From the cell containing the given text, extract its center point as [x, y] coordinate. 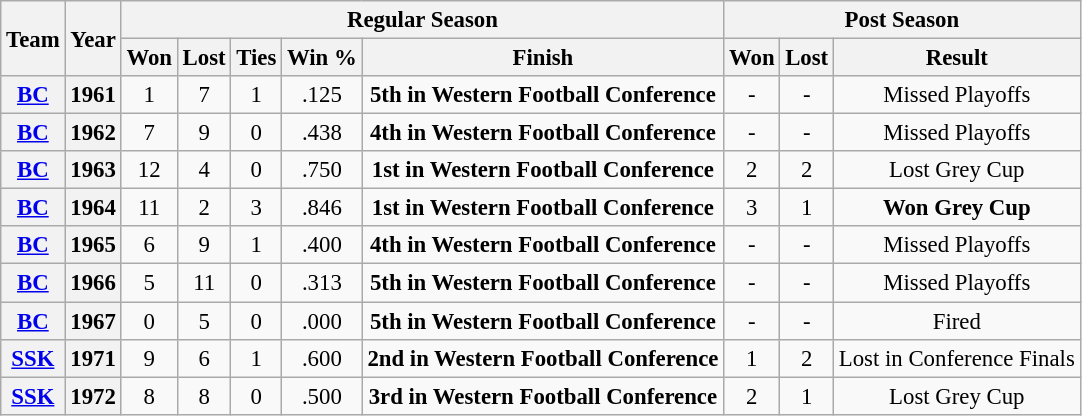
1966 [93, 283]
Finish [543, 58]
Fired [958, 321]
2nd in Western Football Conference [543, 358]
Team [33, 38]
Regular Season [422, 20]
Result [958, 58]
Post Season [902, 20]
.438 [322, 133]
1965 [93, 245]
Win % [322, 58]
.846 [322, 208]
.600 [322, 358]
1971 [93, 358]
Lost in Conference Finals [958, 358]
.500 [322, 396]
1964 [93, 208]
Year [93, 38]
3rd in Western Football Conference [543, 396]
Won Grey Cup [958, 208]
1961 [93, 95]
.313 [322, 283]
1972 [93, 396]
.750 [322, 170]
Ties [256, 58]
1963 [93, 170]
1962 [93, 133]
.125 [322, 95]
.000 [322, 321]
4 [204, 170]
.400 [322, 245]
1967 [93, 321]
12 [149, 170]
